For the text-containing cell, return its midpoint in [x, y] coordinate format. 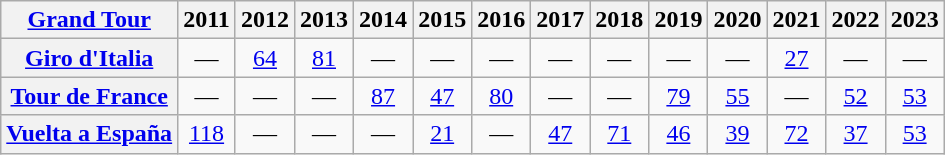
71 [620, 134]
55 [738, 96]
2020 [738, 20]
64 [264, 58]
37 [856, 134]
2018 [620, 20]
2012 [264, 20]
79 [678, 96]
2022 [856, 20]
Tour de France [90, 96]
2021 [796, 20]
2014 [384, 20]
2011 [207, 20]
46 [678, 134]
Vuelta a España [90, 134]
2015 [442, 20]
21 [442, 134]
27 [796, 58]
87 [384, 96]
2017 [560, 20]
Giro d'Italia [90, 58]
2016 [502, 20]
80 [502, 96]
2023 [914, 20]
2019 [678, 20]
Grand Tour [90, 20]
72 [796, 134]
39 [738, 134]
2013 [324, 20]
52 [856, 96]
81 [324, 58]
118 [207, 134]
